Search for the cell housing the specified text and yield its (X, Y) center coordinate. 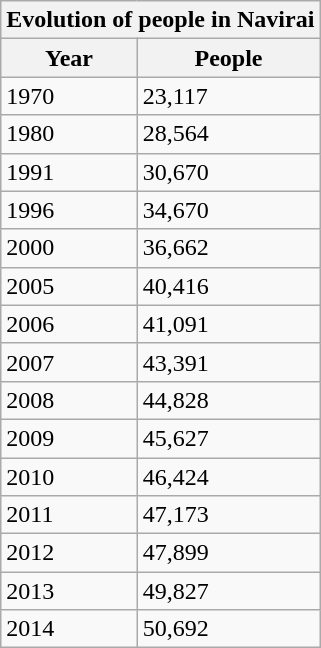
50,692 (228, 629)
2009 (69, 438)
1996 (69, 210)
47,173 (228, 515)
1970 (69, 96)
23,117 (228, 96)
2011 (69, 515)
2007 (69, 362)
46,424 (228, 477)
2010 (69, 477)
1991 (69, 172)
2000 (69, 248)
2014 (69, 629)
2005 (69, 286)
47,899 (228, 553)
45,627 (228, 438)
1980 (69, 134)
2013 (69, 591)
40,416 (228, 286)
2008 (69, 400)
49,827 (228, 591)
2006 (69, 324)
Evolution of people in Navirai (160, 20)
28,564 (228, 134)
30,670 (228, 172)
Year (69, 58)
People (228, 58)
41,091 (228, 324)
36,662 (228, 248)
44,828 (228, 400)
43,391 (228, 362)
2012 (69, 553)
34,670 (228, 210)
